Provide the [x, y] coordinate of the cell's center where the given text is located.  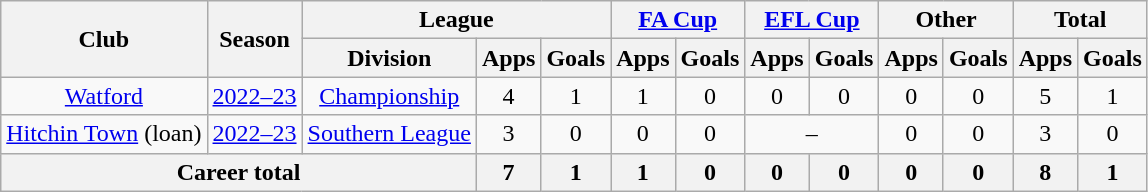
FA Cup [678, 20]
Hitchin Town (loan) [104, 134]
5 [1045, 96]
Season [254, 39]
Total [1080, 20]
7 [508, 172]
8 [1045, 172]
4 [508, 96]
Division [389, 58]
League [456, 20]
Other [946, 20]
Career total [239, 172]
Club [104, 39]
Championship [389, 96]
– [812, 134]
Southern League [389, 134]
Watford [104, 96]
EFL Cup [812, 20]
